Pinpoint the cell where the given text exists, returning its [x, y] midpoint coordinate. 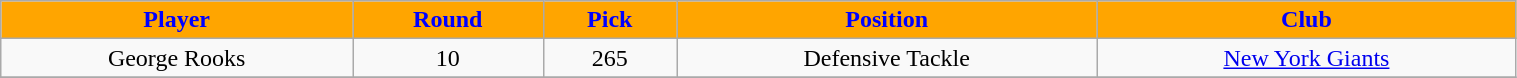
Pick [610, 20]
Defensive Tackle [886, 58]
Position [886, 20]
265 [610, 58]
Club [1306, 20]
Round [448, 20]
10 [448, 58]
Player [177, 20]
George Rooks [177, 58]
New York Giants [1306, 58]
